Capture the cell that displays the provided text and extract its (X, Y) central coordinate. 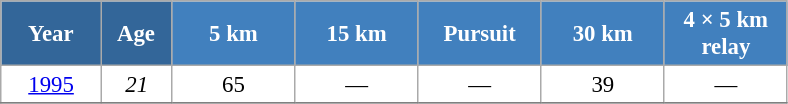
Pursuit (480, 34)
65 (234, 85)
15 km (356, 34)
4 × 5 km relay (726, 34)
1995 (52, 85)
30 km (602, 34)
5 km (234, 34)
Year (52, 34)
Age (136, 34)
21 (136, 85)
39 (602, 85)
